Return the [x, y] coordinate for the center point of the cell that contains the specified text.  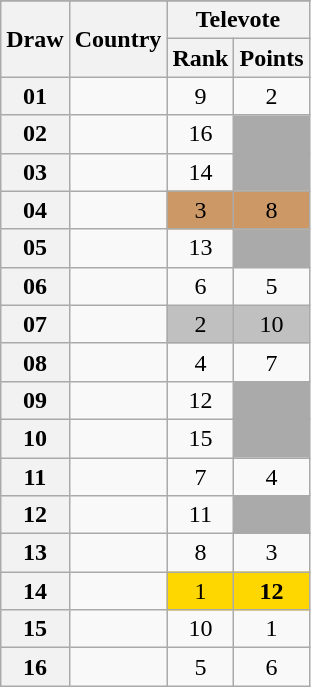
Points [272, 58]
Draw [35, 39]
08 [35, 362]
02 [35, 134]
Televote [238, 20]
9 [200, 96]
09 [35, 400]
Country [118, 39]
06 [35, 286]
05 [35, 248]
04 [35, 210]
03 [35, 172]
01 [35, 96]
Rank [200, 58]
07 [35, 324]
